Provide the (X, Y) coordinate of the cell's center where the given text is located.  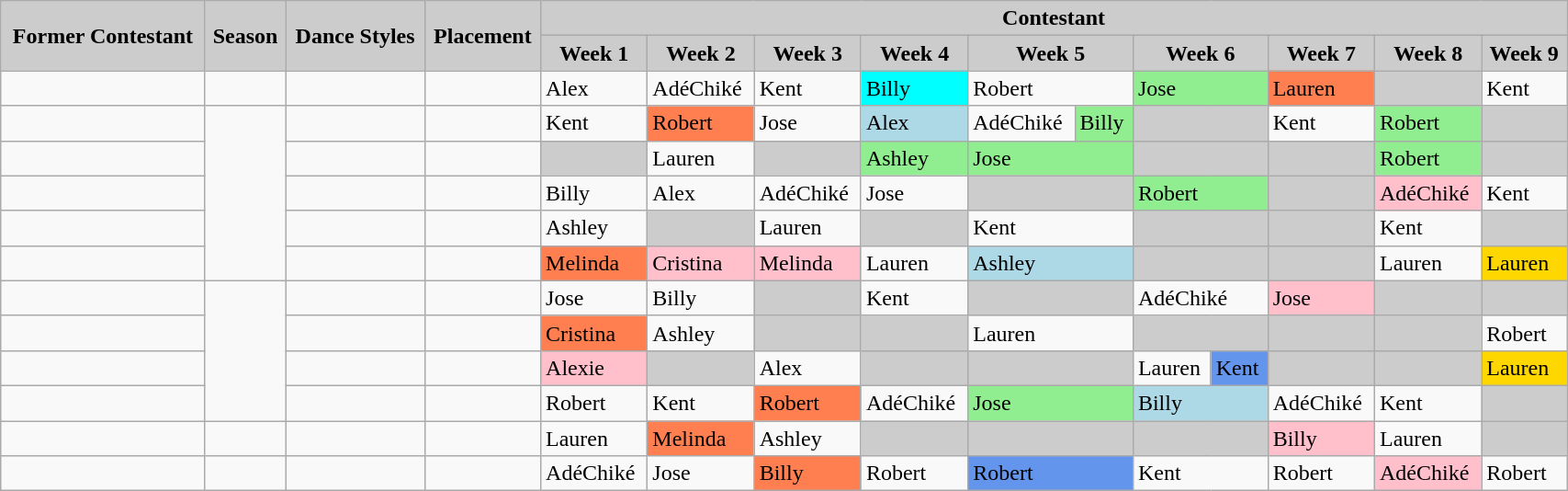
Alexie (594, 368)
Contestant (1055, 18)
Dance Styles (355, 36)
Week 4 (914, 53)
Week 8 (1427, 53)
Week 3 (807, 53)
Placement (482, 36)
Week 5 (1051, 53)
Season (245, 36)
Week 2 (701, 53)
Week 7 (1321, 53)
Week 6 (1200, 53)
Week 9 (1525, 53)
Week 1 (594, 53)
Former Contestant (103, 36)
